Capture the cell that displays the provided text and extract its [x, y] central coordinate. 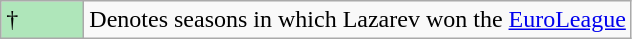
Denotes seasons in which Lazarev won the EuroLeague [358, 20]
† [42, 20]
